Pinpoint the cell where the given text exists, returning its [X, Y] midpoint coordinate. 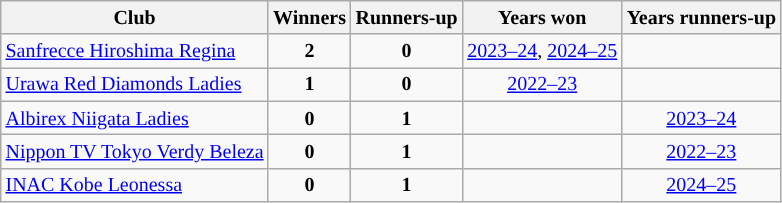
Club [135, 18]
2023–24, 2024–25 [542, 52]
2 [309, 52]
Sanfrecce Hiroshima Regina [135, 52]
2024–25 [702, 184]
Nippon TV Tokyo Verdy Beleza [135, 152]
Years runners-up [702, 18]
INAC Kobe Leonessa [135, 184]
Years won [542, 18]
Winners [309, 18]
Albirex Niigata Ladies [135, 118]
2023–24 [702, 118]
Runners-up [407, 18]
Urawa Red Diamonds Ladies [135, 84]
